Output the (x, y) coordinate of the center of the cell containing the given text.  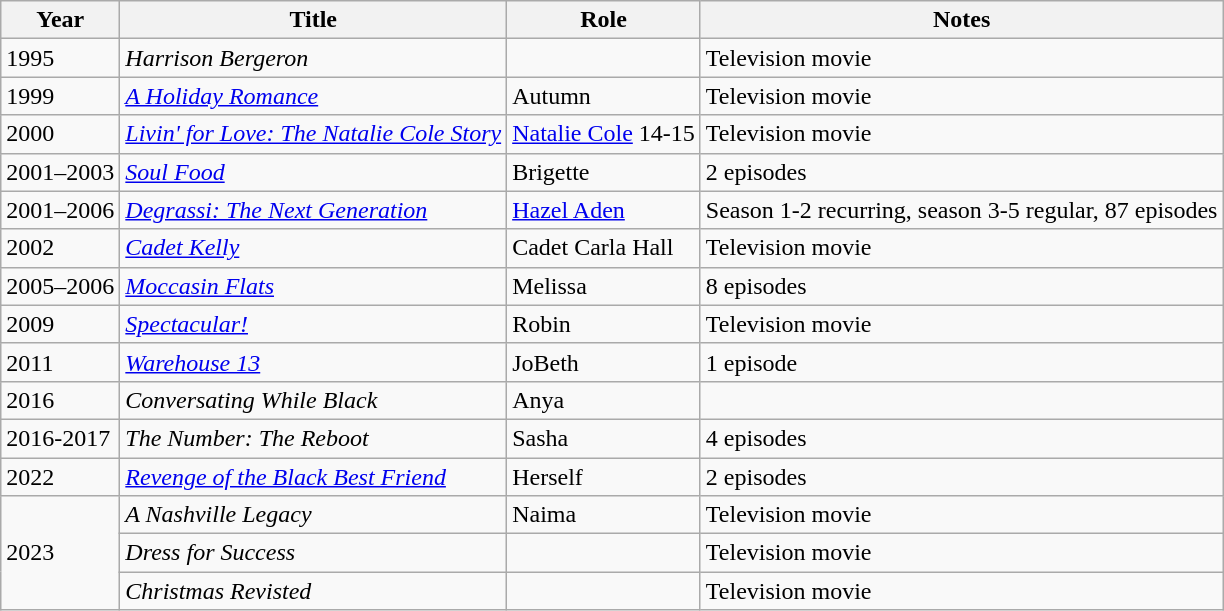
Hazel Aden (604, 210)
2016-2017 (60, 438)
Season 1-2 recurring, season 3-5 regular, 87 episodes (962, 210)
4 episodes (962, 438)
2011 (60, 362)
Soul Food (314, 172)
1999 (60, 96)
The Number: The Reboot (314, 438)
Harrison Bergeron (314, 58)
2001–2006 (60, 210)
Moccasin Flats (314, 286)
Autumn (604, 96)
1995 (60, 58)
Cadet Carla Hall (604, 248)
2002 (60, 248)
Notes (962, 20)
Anya (604, 400)
2000 (60, 134)
Brigette (604, 172)
A Holiday Romance (314, 96)
Cadet Kelly (314, 248)
Livin' for Love: The Natalie Cole Story (314, 134)
Robin (604, 324)
Dress for Success (314, 553)
Sasha (604, 438)
Revenge of the Black Best Friend (314, 477)
Conversating While Black (314, 400)
2022 (60, 477)
Year (60, 20)
2009 (60, 324)
JoBeth (604, 362)
Melissa (604, 286)
A Nashville Legacy (314, 515)
2005–2006 (60, 286)
Natalie Cole 14-15 (604, 134)
Title (314, 20)
Degrassi: The Next Generation (314, 210)
Herself (604, 477)
Spectacular! (314, 324)
Christmas Revisted (314, 591)
2001–2003 (60, 172)
2023 (60, 553)
Role (604, 20)
Warehouse 13 (314, 362)
2016 (60, 400)
1 episode (962, 362)
8 episodes (962, 286)
Naima (604, 515)
